From the cell containing the given text, extract its center point as [X, Y] coordinate. 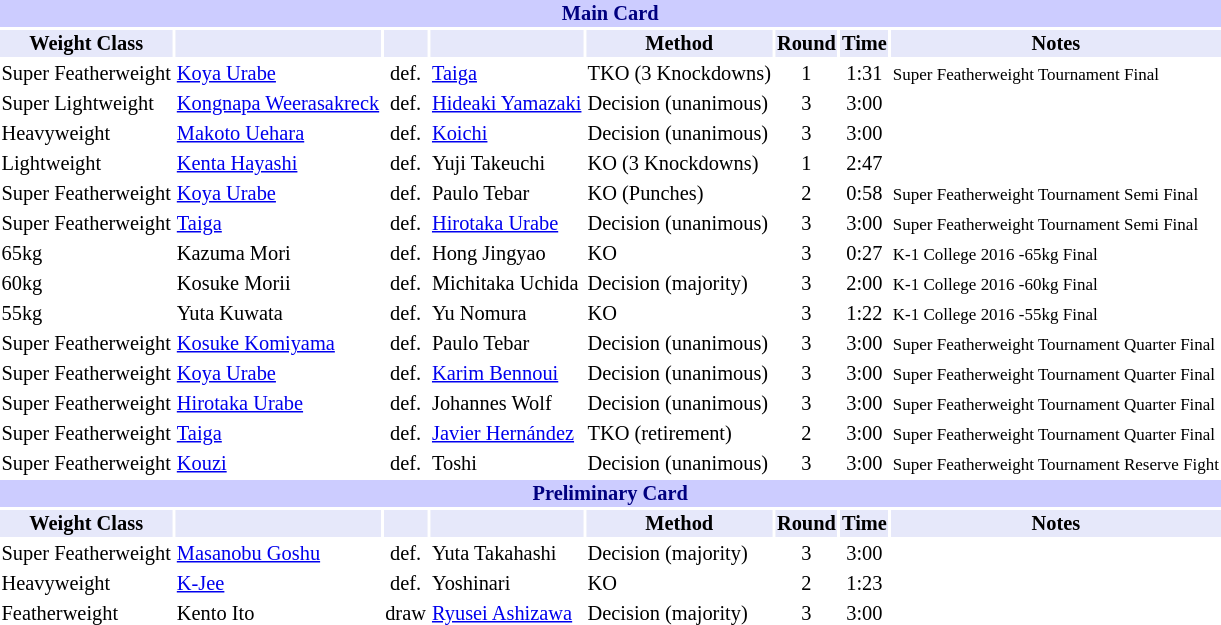
Makoto Uehara [278, 134]
0:27 [864, 254]
Super Lightweight [86, 104]
Kenta Hayashi [278, 164]
Koichi [506, 134]
K-1 College 2016 -65kg Final [1056, 254]
Javier Hernández [506, 434]
TKO (3 Knockdowns) [679, 74]
Karim Bennoui [506, 374]
Yoshinari [506, 584]
Yuji Takeuchi [506, 164]
Kosuke Morii [278, 284]
1:22 [864, 314]
Kosuke Komiyama [278, 344]
KO (Punches) [679, 194]
Michitaka Uchida [506, 284]
2:00 [864, 284]
65kg [86, 254]
Super Featherweight Tournament Reserve Fight [1056, 464]
K-Jee [278, 584]
Kongnapa Weerasakreck [278, 104]
KO (3 Knockdowns) [679, 164]
Yuta Takahashi [506, 554]
60kg [86, 284]
Kouzi [278, 464]
Preliminary Card [610, 494]
Super Featherweight Tournament Final [1056, 74]
Yu Nomura [506, 314]
2:47 [864, 164]
Toshi [506, 464]
Johannes Wolf [506, 404]
Kazuma Mori [278, 254]
55kg [86, 314]
1:31 [864, 74]
Hideaki Yamazaki [506, 104]
Yuta Kuwata [278, 314]
K-1 College 2016 -55kg Final [1056, 314]
Lightweight [86, 164]
Hong Jingyao [506, 254]
0:58 [864, 194]
Masanobu Goshu [278, 554]
Main Card [610, 14]
TKO (retirement) [679, 434]
K-1 College 2016 -60kg Final [1056, 284]
1:23 [864, 584]
